Output the (X, Y) coordinate of the center of the cell containing the given text.  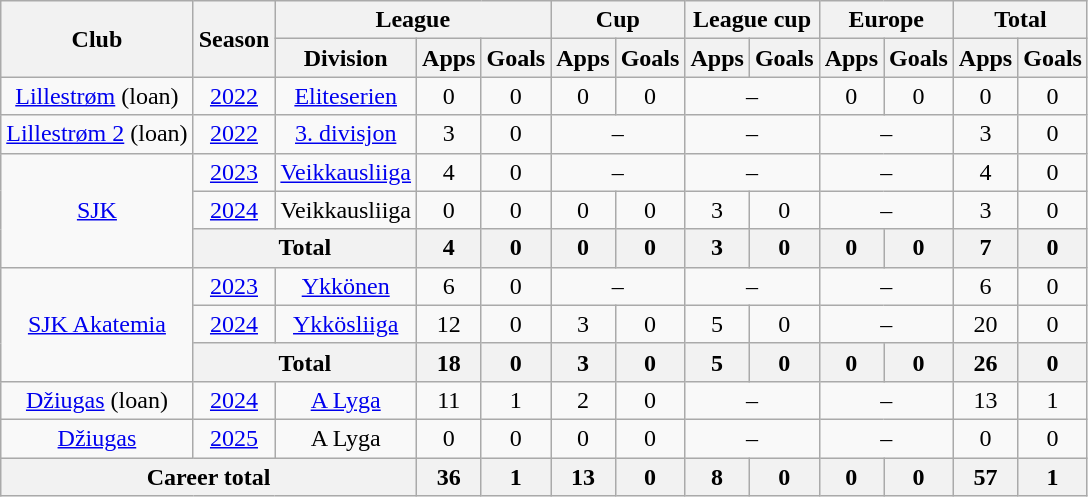
8 (717, 477)
Lillestrøm 2 (loan) (97, 134)
Ykkönen (346, 286)
57 (985, 477)
Džiugas (loan) (97, 400)
Career total (209, 477)
Eliteserien (346, 96)
12 (449, 324)
SJK Akatemia (97, 324)
36 (449, 477)
League cup (752, 20)
Europe (886, 20)
2 (583, 400)
2025 (234, 438)
20 (985, 324)
Season (234, 39)
26 (985, 362)
Lillestrøm (loan) (97, 96)
Džiugas (97, 438)
Division (346, 58)
Club (97, 39)
Cup (618, 20)
3. divisjon (346, 134)
18 (449, 362)
SJK (97, 210)
League (413, 20)
Ykkösliiga (346, 324)
7 (985, 248)
11 (449, 400)
